Find where the given text appears and provide that cell's center as [x, y] coordinate. 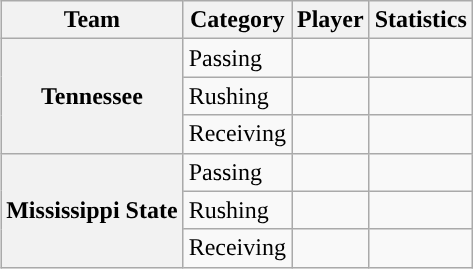
Category [237, 20]
Mississippi State [92, 210]
Tennessee [92, 96]
Player [331, 20]
Statistics [420, 20]
Team [92, 20]
